Detect which cell encompasses the target text, then output its [X, Y] center coordinate. 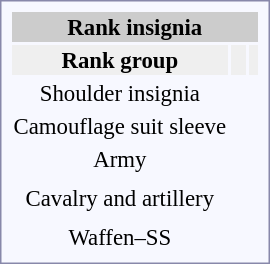
Waffen–SS [120, 237]
Camouflage suit sleeve [120, 126]
Shoulder insignia [120, 93]
Cavalry and artillery [120, 198]
Army [120, 159]
Rank insignia [135, 27]
Rank group [120, 60]
